Pinpoint the cell where the given text exists, returning its (x, y) midpoint coordinate. 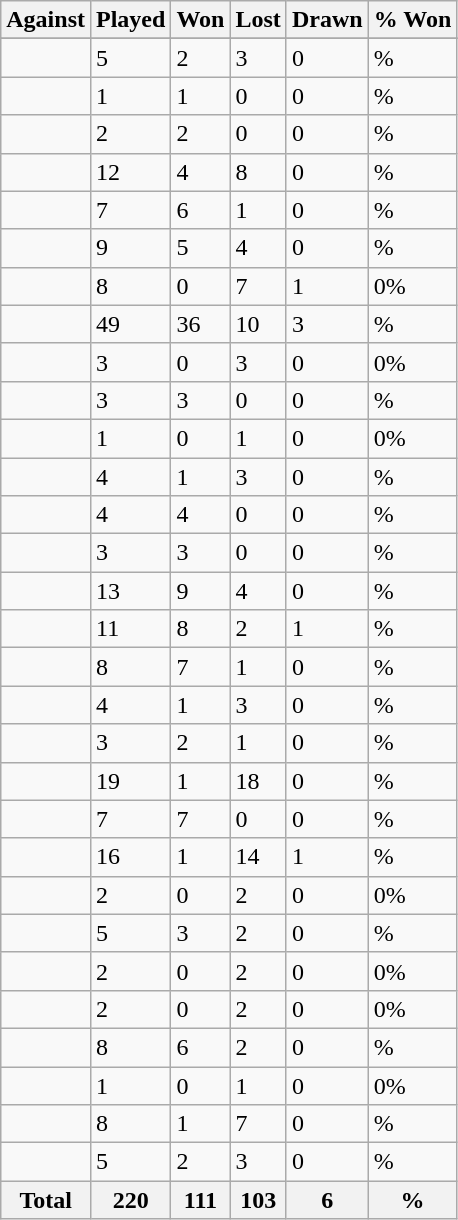
Won (200, 20)
14 (258, 857)
Played (130, 20)
49 (130, 324)
19 (130, 781)
11 (130, 629)
16 (130, 857)
13 (130, 591)
Total (46, 1200)
Against (46, 20)
Lost (258, 20)
36 (200, 324)
% Won (412, 20)
10 (258, 324)
Drawn (327, 20)
103 (258, 1200)
220 (130, 1200)
12 (130, 172)
18 (258, 781)
111 (200, 1200)
